Detect which cell encompasses the target text, then output its [x, y] center coordinate. 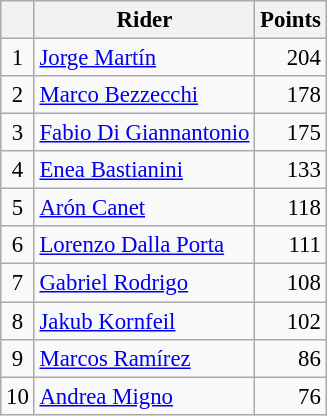
133 [290, 170]
Gabriel Rodrigo [144, 283]
2 [18, 95]
102 [290, 321]
178 [290, 95]
111 [290, 245]
Lorenzo Dalla Porta [144, 245]
7 [18, 283]
10 [18, 396]
Points [290, 20]
Marcos Ramírez [144, 358]
Jakub Kornfeil [144, 321]
Andrea Migno [144, 396]
1 [18, 58]
4 [18, 170]
86 [290, 358]
5 [18, 208]
Fabio Di Giannantonio [144, 133]
8 [18, 321]
3 [18, 133]
9 [18, 358]
Jorge Martín [144, 58]
76 [290, 396]
175 [290, 133]
Marco Bezzecchi [144, 95]
108 [290, 283]
204 [290, 58]
Arón Canet [144, 208]
118 [290, 208]
6 [18, 245]
Enea Bastianini [144, 170]
Rider [144, 20]
